From the cell containing the given text, extract its center point as [X, Y] coordinate. 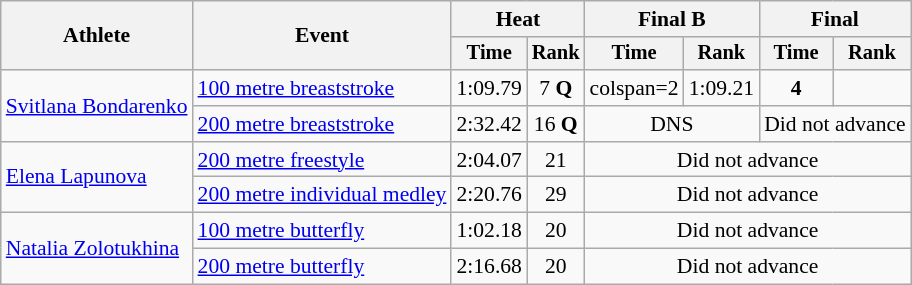
Athlete [97, 36]
Final B [672, 19]
Svitlana Bondarenko [97, 106]
colspan=2 [634, 88]
Final [835, 19]
2:04.07 [488, 160]
2:16.68 [488, 267]
200 metre freestyle [322, 160]
200 metre individual medley [322, 195]
200 metre breaststroke [322, 124]
21 [556, 160]
Event [322, 36]
1:02.18 [488, 231]
100 metre butterfly [322, 231]
Natalia Zolotukhina [97, 248]
2:32.42 [488, 124]
1:09.21 [722, 88]
7 Q [556, 88]
200 metre butterfly [322, 267]
100 metre breaststroke [322, 88]
16 Q [556, 124]
2:20.76 [488, 195]
DNS [672, 124]
4 [796, 88]
1:09.79 [488, 88]
29 [556, 195]
Elena Lapunova [97, 178]
Heat [518, 19]
